Find where the given text appears and provide that cell's center as (x, y) coordinate. 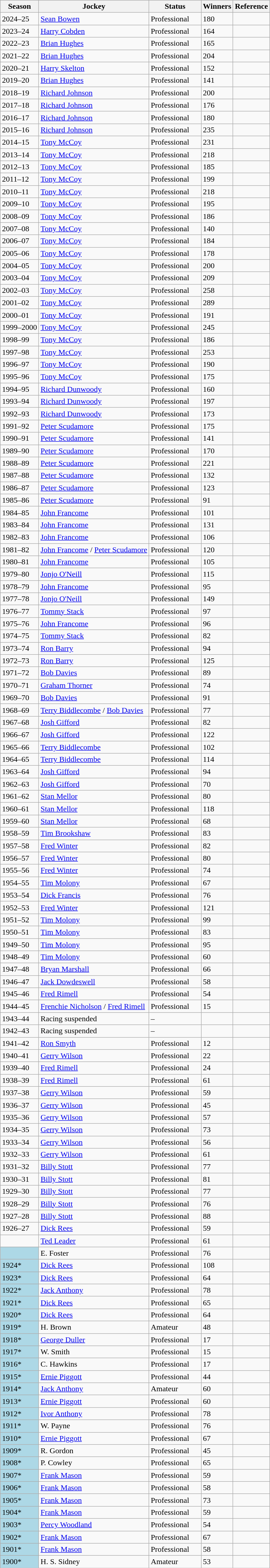
2014–15 (19, 142)
2017–18 (19, 105)
44 (217, 1377)
178 (217, 253)
1917* (19, 1352)
2022–23 (19, 43)
2024–25 (19, 19)
1907* (19, 1475)
2008–09 (19, 216)
1960–61 (19, 809)
1943–44 (19, 1019)
Ted Leader (94, 1241)
1936–37 (19, 1105)
W. Smith (94, 1352)
1902* (19, 1537)
123 (217, 488)
H. Brown (94, 1327)
2020–21 (19, 68)
122 (217, 735)
1947–48 (19, 969)
2013–14 (19, 155)
2016–17 (19, 117)
1953–54 (19, 895)
1962–63 (19, 784)
68 (217, 821)
176 (217, 105)
1910* (19, 1438)
1951–52 (19, 920)
2012–13 (19, 167)
1903* (19, 1525)
Harry Skelton (94, 68)
1941–42 (19, 1043)
108 (217, 1265)
2000–01 (19, 315)
190 (217, 365)
1961–62 (19, 796)
2015–16 (19, 130)
165 (217, 43)
1990–91 (19, 438)
2023–24 (19, 31)
105 (217, 562)
1949–50 (19, 945)
2003–04 (19, 278)
1991–92 (19, 426)
1995–96 (19, 377)
1942–43 (19, 1031)
1906* (19, 1488)
195 (217, 204)
Jockey (94, 6)
289 (217, 303)
1944–45 (19, 1006)
1964–65 (19, 760)
Winners (217, 6)
1993–94 (19, 401)
204 (217, 56)
231 (217, 142)
1973–74 (19, 648)
1965–66 (19, 747)
1959–60 (19, 821)
1914* (19, 1389)
1983–84 (19, 525)
R. Gordon (94, 1451)
1955–56 (19, 870)
12 (217, 1043)
1970–71 (19, 685)
199 (217, 179)
George Duller (94, 1340)
131 (217, 525)
Dick Francis (94, 895)
184 (217, 241)
1963–64 (19, 772)
121 (217, 907)
Season (19, 6)
2019–20 (19, 80)
1950–51 (19, 932)
96 (217, 624)
1945–46 (19, 994)
132 (217, 475)
John Francome / Peter Scudamore (94, 550)
1937–38 (19, 1093)
258 (217, 290)
1974–75 (19, 636)
1978–79 (19, 587)
1994–95 (19, 389)
70 (217, 784)
2018–19 (19, 93)
1919* (19, 1327)
1924* (19, 1265)
1909* (19, 1451)
1933–34 (19, 1142)
57 (217, 1117)
P. Cowley (94, 1463)
2005–06 (19, 253)
1969–70 (19, 698)
102 (217, 747)
120 (217, 550)
W. Payne (94, 1426)
Frenchie Nicholson / Fred Rimell (94, 1006)
1980–81 (19, 562)
197 (217, 401)
1905* (19, 1500)
1985–86 (19, 500)
C. Hawkins (94, 1364)
Bryan Marshall (94, 969)
1901* (19, 1550)
1939–40 (19, 1068)
1916* (19, 1364)
1935–36 (19, 1117)
2011–12 (19, 179)
1967–68 (19, 722)
1966–67 (19, 735)
1976–77 (19, 611)
66 (217, 969)
99 (217, 920)
1984–85 (19, 512)
101 (217, 512)
1999–2000 (19, 327)
Tim Brookshaw (94, 833)
1920* (19, 1315)
Graham Thorner (94, 685)
1928–29 (19, 1204)
2006–07 (19, 241)
1912* (19, 1414)
1971–72 (19, 673)
1982–83 (19, 537)
1930–31 (19, 1179)
1918* (19, 1340)
1979–80 (19, 574)
1977–78 (19, 599)
164 (217, 31)
106 (217, 537)
1988–89 (19, 463)
88 (217, 1216)
1981–82 (19, 550)
1911* (19, 1426)
1946–47 (19, 982)
1908* (19, 1463)
2004–05 (19, 266)
53 (217, 1562)
221 (217, 463)
1987–88 (19, 475)
81 (217, 1179)
245 (217, 327)
160 (217, 389)
Percy Woodland (94, 1525)
89 (217, 673)
173 (217, 414)
1922* (19, 1290)
235 (217, 130)
2002–03 (19, 290)
2010–11 (19, 192)
22 (217, 1056)
170 (217, 451)
1992–93 (19, 414)
209 (217, 278)
125 (217, 661)
185 (217, 167)
Harry Cobden (94, 31)
E. Foster (94, 1253)
Reference (251, 6)
1915* (19, 1377)
1956–57 (19, 858)
1996–97 (19, 365)
1904* (19, 1512)
Terry Biddlecombe / Bob Davies (94, 710)
H. S. Sidney (94, 1562)
1927–28 (19, 1216)
1929–30 (19, 1191)
2009–10 (19, 204)
118 (217, 809)
Jack Dowdeswell (94, 982)
1923* (19, 1278)
1952–53 (19, 907)
1913* (19, 1401)
253 (217, 352)
1948–49 (19, 957)
1997–98 (19, 352)
191 (217, 315)
1926–27 (19, 1228)
97 (217, 611)
1940–41 (19, 1056)
24 (217, 1068)
1975–76 (19, 624)
1954–55 (19, 883)
1989–90 (19, 451)
149 (217, 599)
1958–59 (19, 833)
Ron Smyth (94, 1043)
1998–99 (19, 340)
2001–02 (19, 303)
114 (217, 760)
56 (217, 1142)
1972–73 (19, 661)
Ivor Anthony (94, 1414)
1986–87 (19, 488)
1931–32 (19, 1167)
140 (217, 229)
1957–58 (19, 846)
1900* (19, 1562)
1932–33 (19, 1155)
Status (175, 6)
1968–69 (19, 710)
1934–35 (19, 1130)
2021–22 (19, 56)
152 (217, 68)
1938–39 (19, 1080)
48 (217, 1327)
115 (217, 574)
Sean Bowen (94, 19)
2007–08 (19, 229)
1921* (19, 1302)
